Capture the cell that displays the provided text and extract its [X, Y] central coordinate. 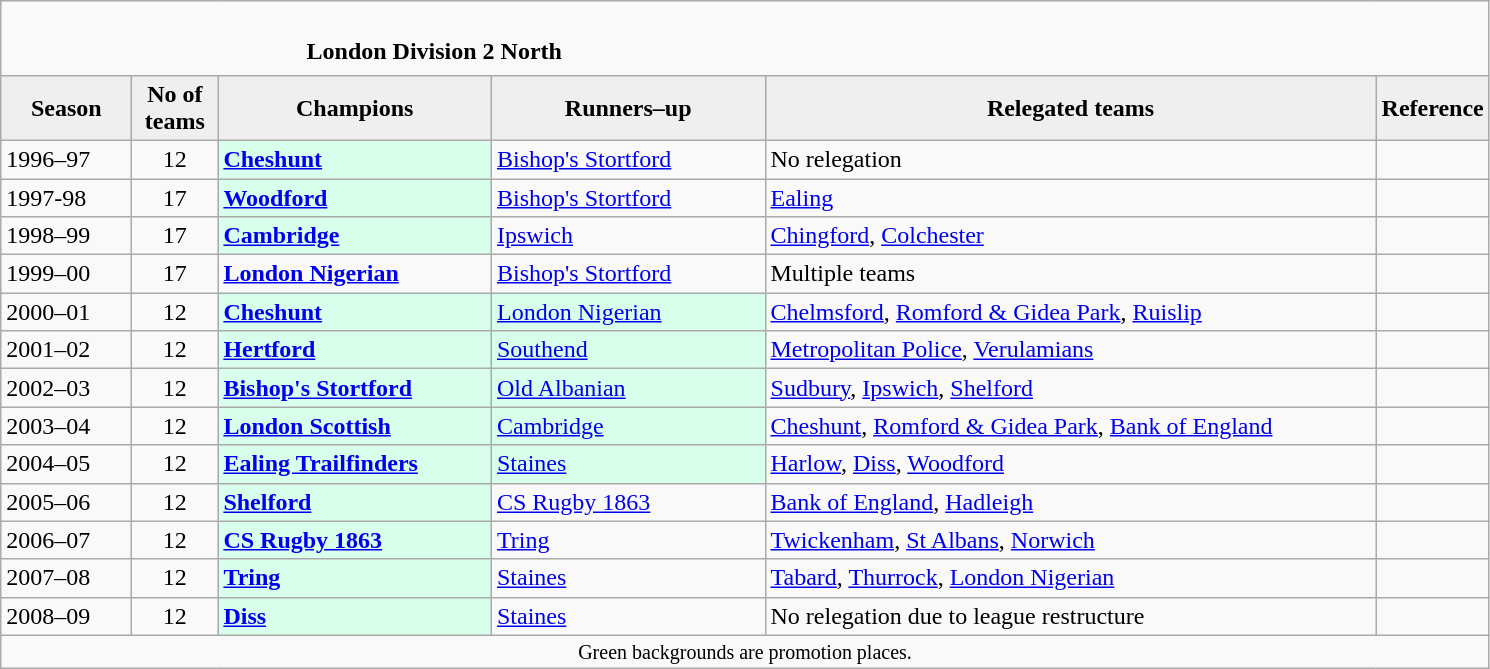
Cheshunt, Romford & Gidea Park, Bank of England [1070, 426]
No of teams [175, 108]
1998–99 [66, 236]
No relegation due to league restructure [1070, 616]
Relegated teams [1070, 108]
2005–06 [66, 502]
Metropolitan Police, Verulamians [1070, 350]
Tabard, Thurrock, London Nigerian [1070, 578]
Ealing Trailfinders [355, 464]
Southend [628, 350]
2003–04 [66, 426]
Ealing [1070, 197]
Runners–up [628, 108]
London Scottish [355, 426]
Twickenham, St Albans, Norwich [1070, 540]
2002–03 [66, 388]
Chingford, Colchester [1070, 236]
Champions [355, 108]
Diss [355, 616]
No relegation [1070, 159]
Ipswich [628, 236]
Harlow, Diss, Woodford [1070, 464]
2007–08 [66, 578]
Bank of England, Hadleigh [1070, 502]
1996–97 [66, 159]
Multiple teams [1070, 274]
Woodford [355, 197]
2000–01 [66, 312]
2001–02 [66, 350]
Hertford [355, 350]
Reference [1432, 108]
Season [66, 108]
2006–07 [66, 540]
Chelmsford, Romford & Gidea Park, Ruislip [1070, 312]
Green backgrounds are promotion places. [746, 652]
1999–00 [66, 274]
1997-98 [66, 197]
2008–09 [66, 616]
Old Albanian [628, 388]
Sudbury, Ipswich, Shelford [1070, 388]
Shelford [355, 502]
2004–05 [66, 464]
